Scan for the cell matching the given text and deliver its (x, y) coordinate at center. 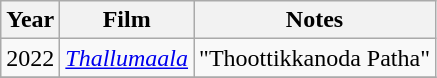
Thallumaala (127, 58)
2022 (30, 58)
"Thoottikkanoda Patha" (315, 58)
Film (127, 20)
Year (30, 20)
Notes (315, 20)
